For the text-containing cell, return its midpoint in [X, Y] coordinate format. 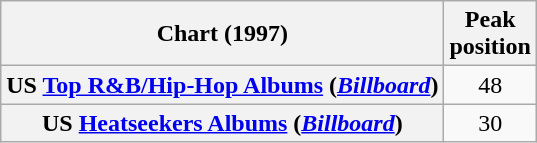
Peakposition [490, 34]
Chart (1997) [222, 34]
48 [490, 85]
30 [490, 123]
US Heatseekers Albums (Billboard) [222, 123]
US Top R&B/Hip-Hop Albums (Billboard) [222, 85]
